Scan for the cell matching the given text and deliver its [x, y] coordinate at center. 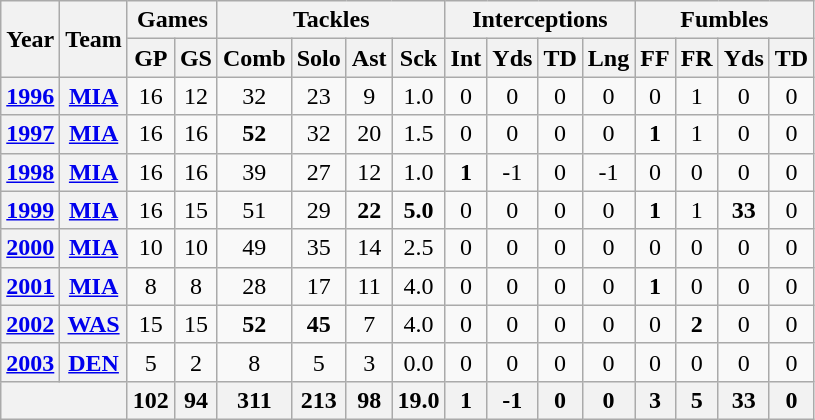
94 [196, 400]
Year [30, 39]
98 [369, 400]
22 [369, 210]
1999 [30, 210]
Solo [318, 58]
49 [254, 248]
1.5 [418, 134]
14 [369, 248]
311 [254, 400]
17 [318, 286]
45 [318, 324]
29 [318, 210]
Fumbles [724, 20]
19.0 [418, 400]
213 [318, 400]
2000 [30, 248]
20 [369, 134]
WAS [94, 324]
2002 [30, 324]
7 [369, 324]
1997 [30, 134]
FR [696, 58]
GP [150, 58]
102 [150, 400]
5.0 [418, 210]
Comb [254, 58]
0.0 [418, 362]
51 [254, 210]
28 [254, 286]
2003 [30, 362]
Int [466, 58]
1996 [30, 96]
1998 [30, 172]
39 [254, 172]
Tackles [331, 20]
2001 [30, 286]
27 [318, 172]
9 [369, 96]
Sck [418, 58]
Team [94, 39]
2.5 [418, 248]
Interceptions [540, 20]
Games [172, 20]
GS [196, 58]
Lng [608, 58]
DEN [94, 362]
11 [369, 286]
35 [318, 248]
Ast [369, 58]
23 [318, 96]
FF [655, 58]
